Find where the given text appears and provide that cell's center as [x, y] coordinate. 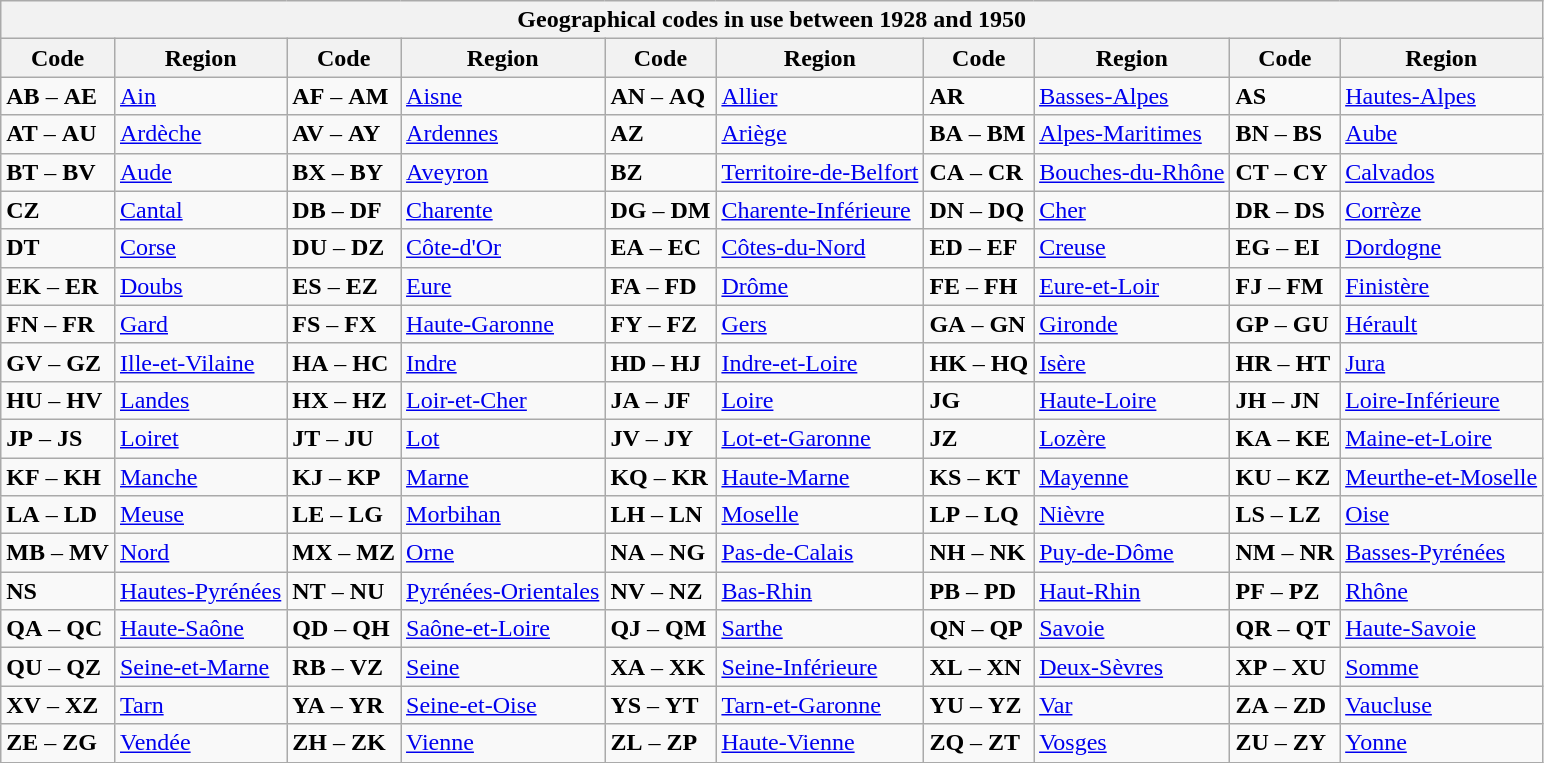
Meurthe-et-Moselle [1442, 477]
CZ [58, 210]
QU – QZ [58, 667]
KJ – KP [344, 477]
FE – FH [979, 286]
EA – EC [660, 248]
JA – JF [660, 400]
JP – JS [58, 438]
Indre-et-Loire [820, 362]
Allier [820, 96]
AN – AQ [660, 96]
HD – HJ [660, 362]
Basses-Alpes [1132, 96]
GP – GU [1285, 324]
Lot [503, 438]
AR [979, 96]
AT – AU [58, 134]
AF – AM [344, 96]
Somme [1442, 667]
PF – PZ [1285, 591]
Charente [503, 210]
Yonne [1442, 743]
Cantal [200, 210]
Côte-d'Or [503, 248]
Eure [503, 286]
Haute-Garonne [503, 324]
Ille-et-Vilaine [200, 362]
Cher [1132, 210]
Vendée [200, 743]
ZL – ZP [660, 743]
Morbihan [503, 515]
Hautes-Alpes [1442, 96]
Corse [200, 248]
Tarn-et-Garonne [820, 705]
JZ [979, 438]
Drôme [820, 286]
LH – LN [660, 515]
Gard [200, 324]
Seine [503, 667]
Sarthe [820, 629]
Hérault [1442, 324]
AB – AE [58, 96]
XA – XK [660, 667]
NM – NR [1285, 553]
Pas-de-Calais [820, 553]
Aube [1442, 134]
KQ – KR [660, 477]
RB – VZ [344, 667]
Maine-et-Loire [1442, 438]
Lozère [1132, 438]
EK – ER [58, 286]
BX – BY [344, 172]
XP – XU [1285, 667]
Nord [200, 553]
LA – LD [58, 515]
ZA – ZD [1285, 705]
ES – EZ [344, 286]
YU – YZ [979, 705]
Rhône [1442, 591]
Aveyron [503, 172]
AZ [660, 134]
Mayenne [1132, 477]
Var [1132, 705]
Corrèze [1442, 210]
FJ – FM [1285, 286]
Vaucluse [1442, 705]
Indre [503, 362]
Saône-et-Loire [503, 629]
DR – DS [1285, 210]
NA – NG [660, 553]
QD – QH [344, 629]
Hautes-Pyrénées [200, 591]
Ariège [820, 134]
XL – XN [979, 667]
Vosges [1132, 743]
Territoire-de-Belfort [820, 172]
JG [979, 400]
Charente-Inférieure [820, 210]
Bas-Rhin [820, 591]
JH – JN [1285, 400]
ZE – ZG [58, 743]
NH – NK [979, 553]
AV – AY [344, 134]
AS [1285, 96]
DG – DM [660, 210]
Haute-Vienne [820, 743]
KF – KH [58, 477]
NV – NZ [660, 591]
Moselle [820, 515]
PB – PD [979, 591]
Jura [1442, 362]
HU – HV [58, 400]
Isère [1132, 362]
Nièvre [1132, 515]
Deux-Sèvres [1132, 667]
XV – XZ [58, 705]
GA – GN [979, 324]
Ardennes [503, 134]
FN – FR [58, 324]
EG – EI [1285, 248]
CA – CR [979, 172]
Gers [820, 324]
Loire-Inférieure [1442, 400]
Calvados [1442, 172]
Ardèche [200, 134]
YS – YT [660, 705]
HR – HT [1285, 362]
DN – DQ [979, 210]
QN – QP [979, 629]
FY – FZ [660, 324]
DT [58, 248]
NS [58, 591]
Haute-Marne [820, 477]
FS – FX [344, 324]
ZQ – ZT [979, 743]
Finistère [1442, 286]
Pyrénées-Orientales [503, 591]
Creuse [1132, 248]
Seine-et-Marne [200, 667]
Marne [503, 477]
BZ [660, 172]
Dordogne [1442, 248]
Loiret [200, 438]
GV – GZ [58, 362]
Haut-Rhin [1132, 591]
Bouches-du-Rhône [1132, 172]
CT – CY [1285, 172]
Basses-Pyrénées [1442, 553]
JV – JY [660, 438]
BT – BV [58, 172]
FA – FD [660, 286]
HX – HZ [344, 400]
Tarn [200, 705]
QR – QT [1285, 629]
ZH – ZK [344, 743]
Ain [200, 96]
Vienne [503, 743]
ZU – ZY [1285, 743]
Haute-Savoie [1442, 629]
KA – KE [1285, 438]
Doubs [200, 286]
Puy-de-Dôme [1132, 553]
Aisne [503, 96]
DU – DZ [344, 248]
QJ – QM [660, 629]
NT – NU [344, 591]
MX – MZ [344, 553]
Savoie [1132, 629]
LE – LG [344, 515]
Eure-et-Loir [1132, 286]
Côtes-du-Nord [820, 248]
JT – JU [344, 438]
Haute-Saône [200, 629]
Manche [200, 477]
DB – DF [344, 210]
Lot-et-Garonne [820, 438]
Loir-et-Cher [503, 400]
Loire [820, 400]
Landes [200, 400]
Seine-Inférieure [820, 667]
BN – BS [1285, 134]
HA – HC [344, 362]
LS – LZ [1285, 515]
Alpes-Maritimes [1132, 134]
MB – MV [58, 553]
KU – KZ [1285, 477]
Aude [200, 172]
Geographical codes in use between 1928 and 1950 [772, 20]
QA – QC [58, 629]
LP – LQ [979, 515]
KS – KT [979, 477]
Meuse [200, 515]
Orne [503, 553]
Gironde [1132, 324]
YA – YR [344, 705]
Seine-et-Oise [503, 705]
HK – HQ [979, 362]
BA – BM [979, 134]
Oise [1442, 515]
ED – EF [979, 248]
Haute-Loire [1132, 400]
